Output the [x, y] coordinate of the center of the cell containing the given text.  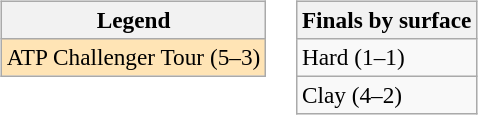
ATP Challenger Tour (5–3) [133, 57]
Hard (1–1) [387, 57]
Finals by surface [387, 20]
Clay (4–2) [387, 95]
Legend [133, 20]
